Extract the (X, Y) coordinate from the center of the cell holding the provided text.  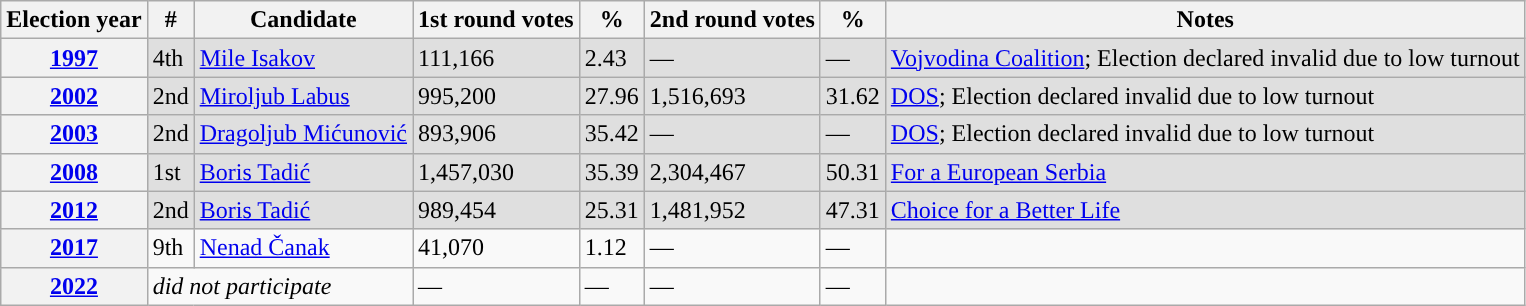
did not participate (280, 286)
1,516,693 (732, 96)
1997 (74, 58)
35.39 (612, 172)
2nd round votes (732, 20)
2002 (74, 96)
Notes (1205, 20)
2.43 (612, 58)
1,481,952 (732, 210)
2008 (74, 172)
Nenad Čanak (303, 248)
1.12 (612, 248)
Election year (74, 20)
1st round votes (496, 20)
995,200 (496, 96)
Dragoljub Mićunović (303, 134)
41,070 (496, 248)
Vojvodina Coalition; Election declared invalid due to low turnout (1205, 58)
27.96 (612, 96)
1,457,030 (496, 172)
1st (170, 172)
2003 (74, 134)
25.31 (612, 210)
2012 (74, 210)
2,304,467 (732, 172)
2017 (74, 248)
4th (170, 58)
Choice for a Better Life (1205, 210)
47.31 (852, 210)
50.31 (852, 172)
Miroljub Labus (303, 96)
989,454 (496, 210)
2022 (74, 286)
For a European Serbia (1205, 172)
893,906 (496, 134)
# (170, 20)
31.62 (852, 96)
Mile Isakov (303, 58)
35.42 (612, 134)
Candidate (303, 20)
9th (170, 248)
111,166 (496, 58)
